For the text-containing cell, return its midpoint in [x, y] coordinate format. 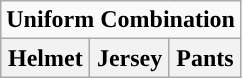
Jersey [130, 58]
Pants [204, 58]
Helmet [46, 58]
Uniform Combination [121, 20]
